Output the (x, y) coordinate of the center of the cell containing the given text.  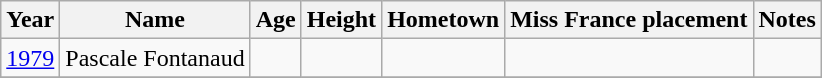
Height (341, 20)
1979 (30, 58)
Year (30, 20)
Age (276, 20)
Hometown (444, 20)
Notes (787, 20)
Pascale Fontanaud (155, 58)
Name (155, 20)
Miss France placement (629, 20)
